Search for the cell housing the specified text and yield its (x, y) center coordinate. 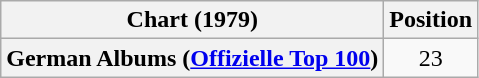
German Albums (Offizielle Top 100) (192, 58)
Position (431, 20)
Chart (1979) (192, 20)
23 (431, 58)
